Output the [x, y] coordinate of the center of the cell containing the given text.  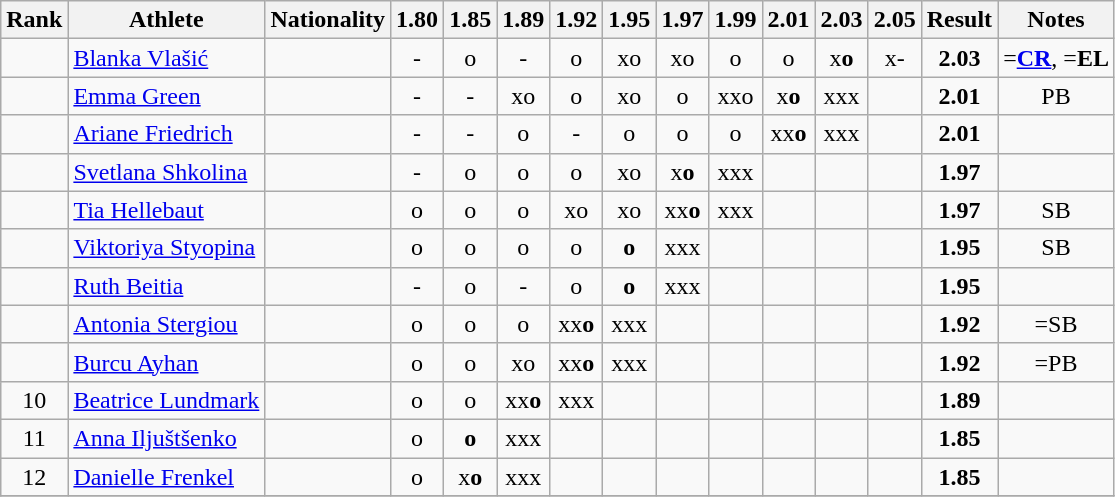
Antonia Stergiou [166, 324]
Burcu Ayhan [166, 362]
2.05 [894, 20]
PB [1056, 96]
=PB [1056, 362]
10 [34, 400]
1.99 [736, 20]
Viktoriya Styopina [166, 248]
=SB [1056, 324]
Emma Green [166, 96]
Tia Hellebaut [166, 210]
1.80 [418, 20]
Svetlana Shkolina [166, 172]
Anna Iljuštšenko [166, 438]
Ruth Beitia [166, 286]
Ariane Friedrich [166, 134]
Notes [1056, 20]
12 [34, 477]
=CR, =EL [1056, 58]
Result [959, 20]
Beatrice Lundmark [166, 400]
Danielle Frenkel [166, 477]
Nationality [328, 20]
Blanka Vlašić [166, 58]
11 [34, 438]
x- [894, 58]
Rank [34, 20]
Athlete [166, 20]
